Return the (x, y) coordinate for the center point of the cell that contains the specified text.  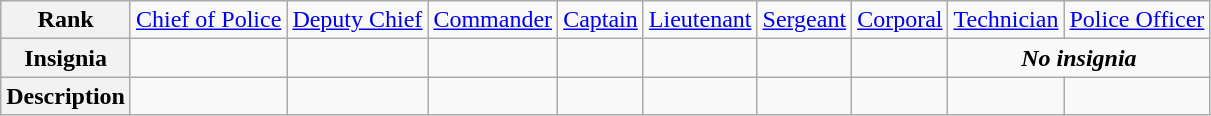
Commander (493, 20)
No insignia (1079, 58)
Insignia (66, 58)
Description (66, 96)
Police Officer (1137, 20)
Sergeant (804, 20)
Technician (1006, 20)
Deputy Chief (358, 20)
Corporal (900, 20)
Lieutenant (700, 20)
Chief of Police (208, 20)
Rank (66, 20)
Captain (601, 20)
